Identify which cell holds the provided text, then report its [x, y] central coordinate. 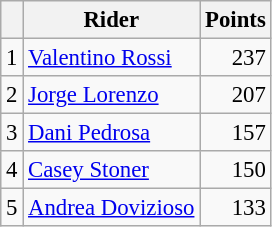
2 [12, 95]
207 [236, 95]
Points [236, 20]
Dani Pedrosa [112, 133]
1 [12, 58]
4 [12, 170]
3 [12, 133]
157 [236, 133]
Rider [112, 20]
150 [236, 170]
Andrea Dovizioso [112, 208]
Casey Stoner [112, 170]
Jorge Lorenzo [112, 95]
5 [12, 208]
237 [236, 58]
Valentino Rossi [112, 58]
133 [236, 208]
